Return the (X, Y) coordinate for the center point of the cell that contains the specified text.  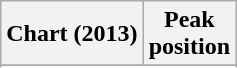
Chart (2013) (72, 34)
Peakposition (189, 34)
